Identify which cell holds the provided text, then report its (X, Y) central coordinate. 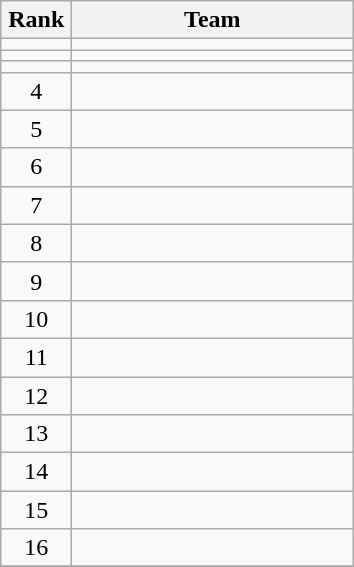
13 (36, 434)
15 (36, 510)
8 (36, 243)
5 (36, 129)
4 (36, 91)
11 (36, 357)
Team (212, 20)
10 (36, 319)
Rank (36, 20)
14 (36, 472)
7 (36, 205)
9 (36, 281)
6 (36, 167)
16 (36, 548)
12 (36, 395)
